Identify which cell holds the provided text, then report its [X, Y] central coordinate. 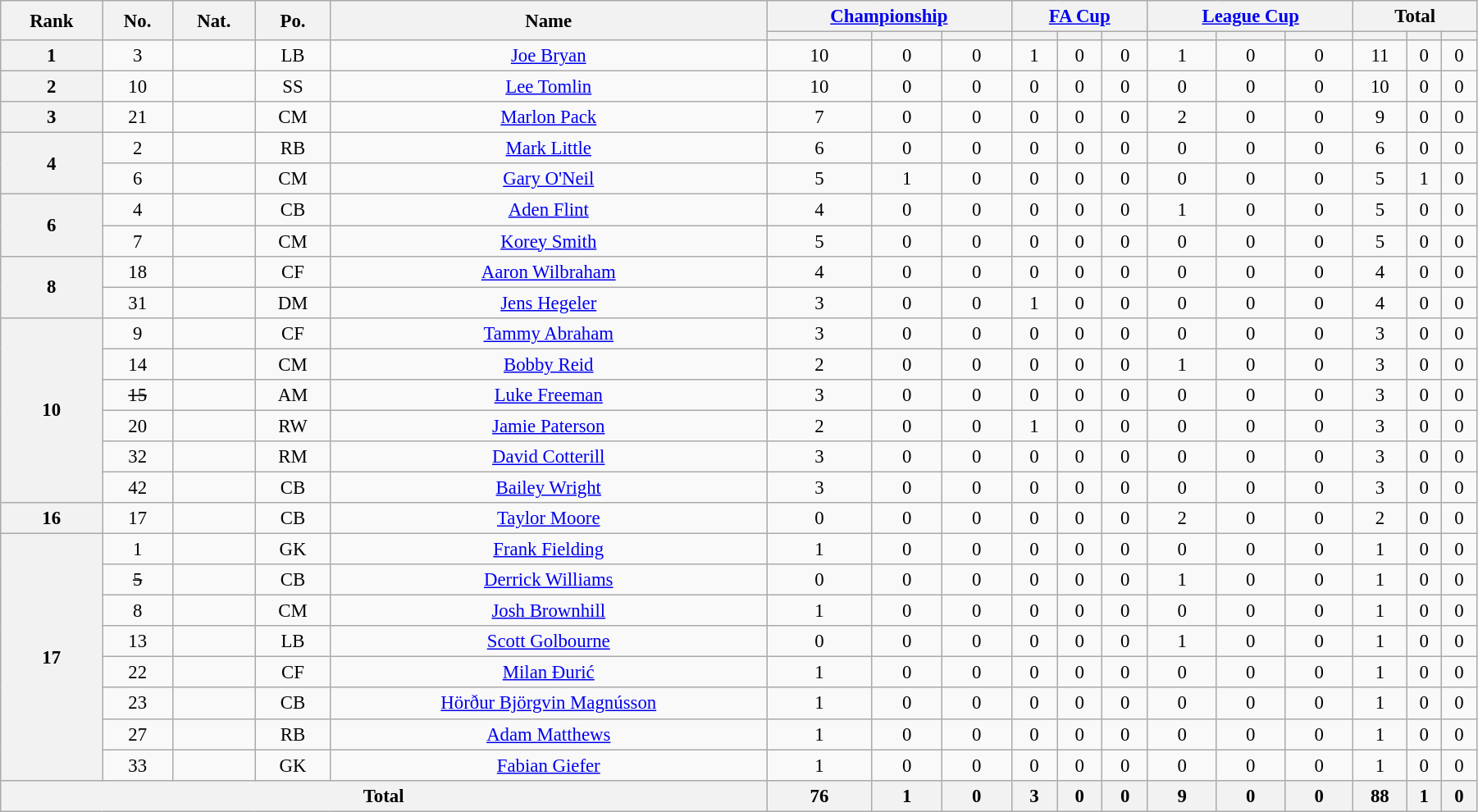
FA Cup [1079, 16]
Championship [889, 16]
32 [138, 457]
Luke Freeman [548, 395]
Nat. [215, 21]
31 [138, 303]
16 [52, 518]
David Cotterill [548, 457]
AM [293, 395]
27 [138, 734]
Derrick Williams [548, 580]
23 [138, 704]
RM [293, 457]
21 [138, 117]
Joe Bryan [548, 56]
Bobby Reid [548, 364]
Name [548, 21]
33 [138, 765]
Jens Hegeler [548, 303]
Josh Brownhill [548, 611]
15 [138, 395]
Aden Flint [548, 210]
Aaron Wilbraham [548, 271]
Adam Matthews [548, 734]
Korey Smith [548, 241]
League Cup [1250, 16]
14 [138, 364]
Fabian Giefer [548, 765]
RW [293, 426]
Gary O'Neil [548, 180]
13 [138, 641]
Jamie Paterson [548, 426]
Taylor Moore [548, 518]
Bailey Wright [548, 487]
18 [138, 271]
Frank Fielding [548, 550]
88 [1380, 796]
Lee Tomlin [548, 87]
Scott Golbourne [548, 641]
11 [1380, 56]
Milan Đurić [548, 673]
Hörður Björgvin Magnússon [548, 704]
Po. [293, 21]
22 [138, 673]
76 [819, 796]
No. [138, 21]
SS [293, 87]
Tammy Abraham [548, 333]
Rank [52, 21]
DM [293, 303]
20 [138, 426]
Marlon Pack [548, 117]
Mark Little [548, 148]
42 [138, 487]
